From the cell containing the given text, extract its center point as (X, Y) coordinate. 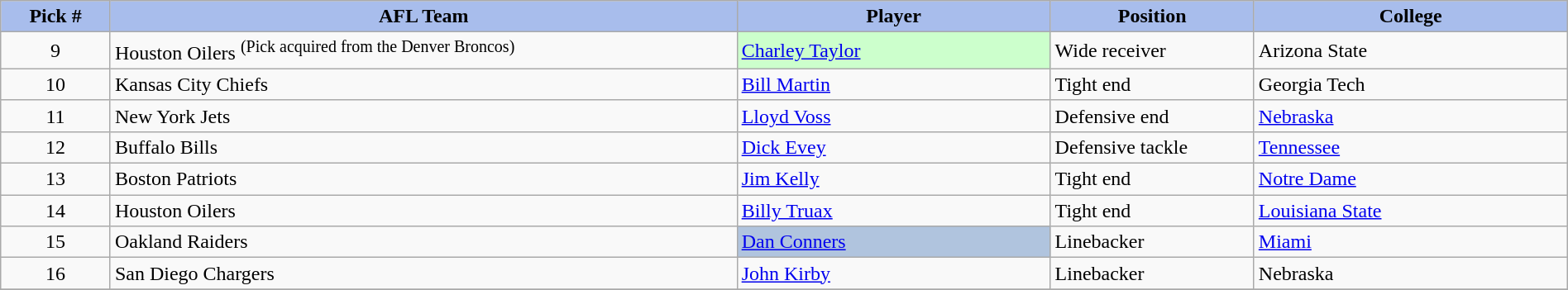
10 (56, 84)
Dick Evey (893, 147)
College (1411, 17)
Defensive end (1152, 116)
Houston Oilers (Pick acquired from the Denver Broncos) (423, 51)
Jim Kelly (893, 179)
Louisiana State (1411, 211)
Position (1152, 17)
John Kirby (893, 273)
New York Jets (423, 116)
Pick # (56, 17)
Georgia Tech (1411, 84)
Oakland Raiders (423, 242)
9 (56, 51)
Dan Conners (893, 242)
11 (56, 116)
Bill Martin (893, 84)
Notre Dame (1411, 179)
AFL Team (423, 17)
Arizona State (1411, 51)
Lloyd Voss (893, 116)
Tennessee (1411, 147)
Player (893, 17)
Billy Truax (893, 211)
12 (56, 147)
Miami (1411, 242)
Charley Taylor (893, 51)
Wide receiver (1152, 51)
Defensive tackle (1152, 147)
Boston Patriots (423, 179)
Houston Oilers (423, 211)
16 (56, 273)
San Diego Chargers (423, 273)
13 (56, 179)
14 (56, 211)
Kansas City Chiefs (423, 84)
Buffalo Bills (423, 147)
15 (56, 242)
